Locate the cell with the specified text and output its (X, Y) center coordinate. 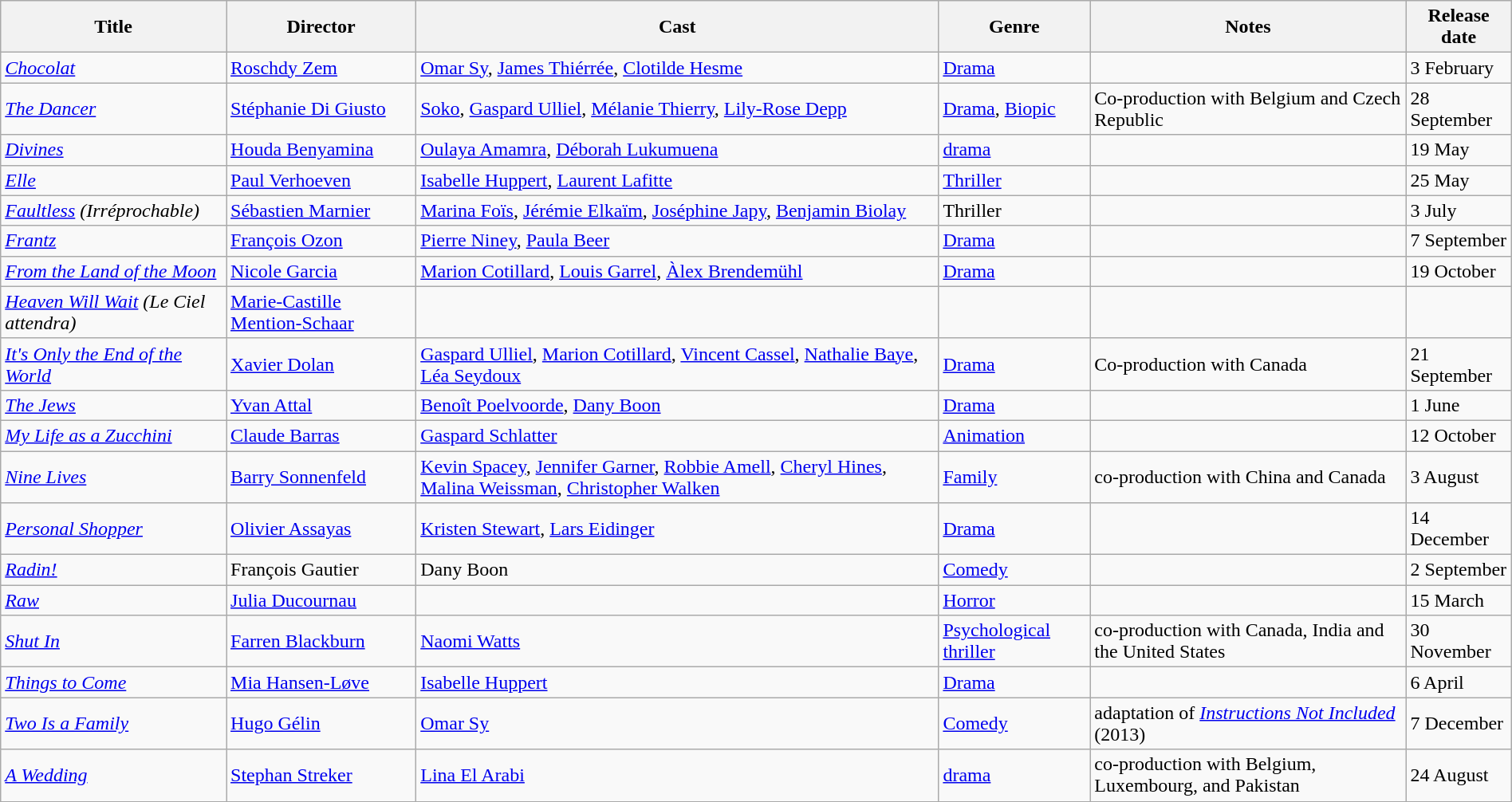
Oulaya Amamra, Déborah Lukumuena (678, 150)
Hugo Gélin (321, 724)
Paul Verhoeven (321, 180)
15 March (1459, 600)
Omar Sy (678, 724)
Kevin Spacey, Jennifer Garner, Robbie Amell, Cheryl Hines, Malina Weissman, Christopher Walken (678, 477)
Pierre Niney, Paula Beer (678, 241)
Divines (113, 150)
Yvan Attal (321, 405)
Genre (1014, 27)
12 October (1459, 435)
3 February (1459, 68)
My Life as a Zucchini (113, 435)
Claude Barras (321, 435)
Horror (1014, 600)
19 May (1459, 150)
The Jews (113, 405)
co-production with Belgium, Luxembourg, and Pakistan (1248, 775)
Marina Foïs, Jérémie Elkaïm, Joséphine Japy, Benjamin Biolay (678, 210)
25 May (1459, 180)
21 September (1459, 364)
A Wedding (113, 775)
Roschdy Zem (321, 68)
Lina El Arabi (678, 775)
24 August (1459, 775)
Shut In (113, 641)
14 December (1459, 529)
Nine Lives (113, 477)
3 July (1459, 210)
co-production with Canada, India and the United States (1248, 641)
Elle (113, 180)
Heaven Will Wait (Le Ciel attendra) (113, 313)
Drama, Biopic (1014, 108)
Stéphanie Di Giusto (321, 108)
The Dancer (113, 108)
Xavier Dolan (321, 364)
Olivier Assayas (321, 529)
François Gautier (321, 570)
6 April (1459, 682)
Title (113, 27)
7 September (1459, 241)
Marion Cotillard, Louis Garrel, Àlex Brendemühl (678, 271)
Co-production with Canada (1248, 364)
Raw (113, 600)
co-production with China and Canada (1248, 477)
Benoît Poelvoorde, Dany Boon (678, 405)
Cast (678, 27)
Kristen Stewart, Lars Eidinger (678, 529)
Animation (1014, 435)
Omar Sy, James Thiérrée, Clotilde Hesme (678, 68)
Faultless (Irréprochable) (113, 210)
Family (1014, 477)
From the Land of the Moon (113, 271)
Mia Hansen-Løve (321, 682)
Gaspard Ulliel, Marion Cotillard, Vincent Cassel, Nathalie Baye, Léa Seydoux (678, 364)
Things to Come (113, 682)
Dany Boon (678, 570)
It's Only the End of the World (113, 364)
Radin! (113, 570)
3 August (1459, 477)
Barry Sonnenfeld (321, 477)
Farren Blackburn (321, 641)
30 November (1459, 641)
Notes (1248, 27)
Release date (1459, 27)
Personal Shopper (113, 529)
Stephan Streker (321, 775)
Psychological thriller (1014, 641)
19 October (1459, 271)
Co-production with Belgium and Czech Republic (1248, 108)
1 June (1459, 405)
Marie-Castille Mention-Schaar (321, 313)
Isabelle Huppert, Laurent Lafitte (678, 180)
Gaspard Schlatter (678, 435)
Frantz (113, 241)
Two Is a Family (113, 724)
Chocolat (113, 68)
Isabelle Huppert (678, 682)
Naomi Watts (678, 641)
28 September (1459, 108)
Director (321, 27)
7 December (1459, 724)
Houda Benyamina (321, 150)
2 September (1459, 570)
Sébastien Marnier (321, 210)
Soko, Gaspard Ulliel, Mélanie Thierry, Lily-Rose Depp (678, 108)
adaptation of Instructions Not Included (2013) (1248, 724)
Julia Ducournau (321, 600)
François Ozon (321, 241)
Nicole Garcia (321, 271)
